Search for the cell housing the specified text and yield its (X, Y) center coordinate. 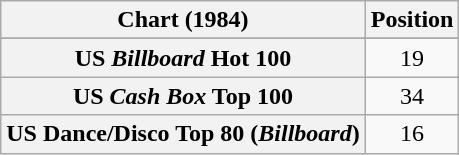
16 (412, 134)
US Billboard Hot 100 (183, 58)
Position (412, 20)
US Dance/Disco Top 80 (Billboard) (183, 134)
Chart (1984) (183, 20)
34 (412, 96)
US Cash Box Top 100 (183, 96)
19 (412, 58)
